Determine the (X, Y) coordinate at the center of the cell enclosing the given text.  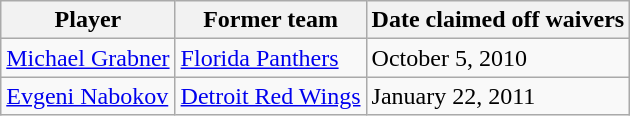
Detroit Red Wings (270, 96)
Evgeni Nabokov (88, 96)
October 5, 2010 (498, 58)
Michael Grabner (88, 58)
January 22, 2011 (498, 96)
Player (88, 20)
Former team (270, 20)
Date claimed off waivers (498, 20)
Florida Panthers (270, 58)
